From the cell containing the given text, extract its center point as (x, y) coordinate. 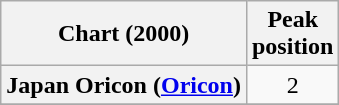
2 (292, 85)
Chart (2000) (124, 34)
Japan Oricon (Oricon) (124, 85)
Peakposition (292, 34)
